Search for the cell housing the specified text and yield its (x, y) center coordinate. 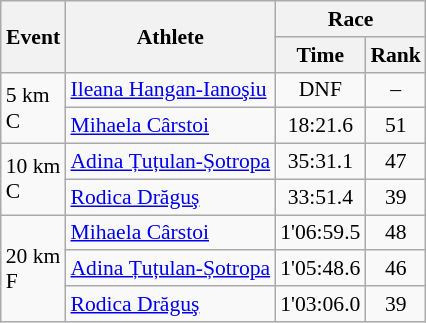
46 (396, 269)
1'06:59.5 (320, 233)
51 (396, 126)
Ileana Hangan-Ianoşiu (170, 90)
Time (320, 55)
– (396, 90)
1'05:48.6 (320, 269)
Athlete (170, 36)
35:31.1 (320, 162)
48 (396, 233)
Race (350, 19)
5 km C (34, 108)
10 km C (34, 180)
DNF (320, 90)
33:51.4 (320, 197)
18:21.6 (320, 126)
Event (34, 36)
1'03:06.0 (320, 304)
47 (396, 162)
Rank (396, 55)
20 km F (34, 268)
